Provide the (x, y) coordinate of the cell's center where the given text is located.  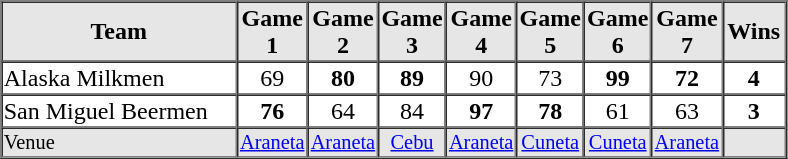
Cebu (412, 143)
72 (688, 78)
64 (344, 110)
61 (618, 110)
Venue (119, 143)
63 (688, 110)
90 (482, 78)
Game 6 (618, 32)
80 (344, 78)
99 (618, 78)
4 (754, 78)
Wins (754, 32)
69 (272, 78)
Game 5 (551, 32)
Game 4 (482, 32)
89 (412, 78)
78 (551, 110)
Game 1 (272, 32)
84 (412, 110)
3 (754, 110)
Game 2 (344, 32)
97 (482, 110)
Game 3 (412, 32)
Game 7 (688, 32)
Alaska Milkmen (119, 78)
Team (119, 32)
San Miguel Beermen (119, 110)
73 (551, 78)
76 (272, 110)
